Extract the [X, Y] coordinate from the center of the cell holding the provided text.  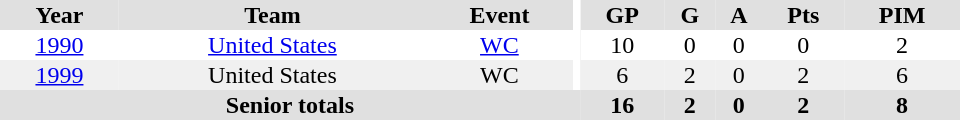
1990 [60, 45]
8 [902, 105]
GP [622, 15]
16 [622, 105]
Year [60, 15]
Event [500, 15]
1999 [60, 75]
Team [272, 15]
Senior totals [290, 105]
Pts [804, 15]
G [690, 15]
PIM [902, 15]
10 [622, 45]
A [738, 15]
